Capture the cell that displays the provided text and extract its (X, Y) central coordinate. 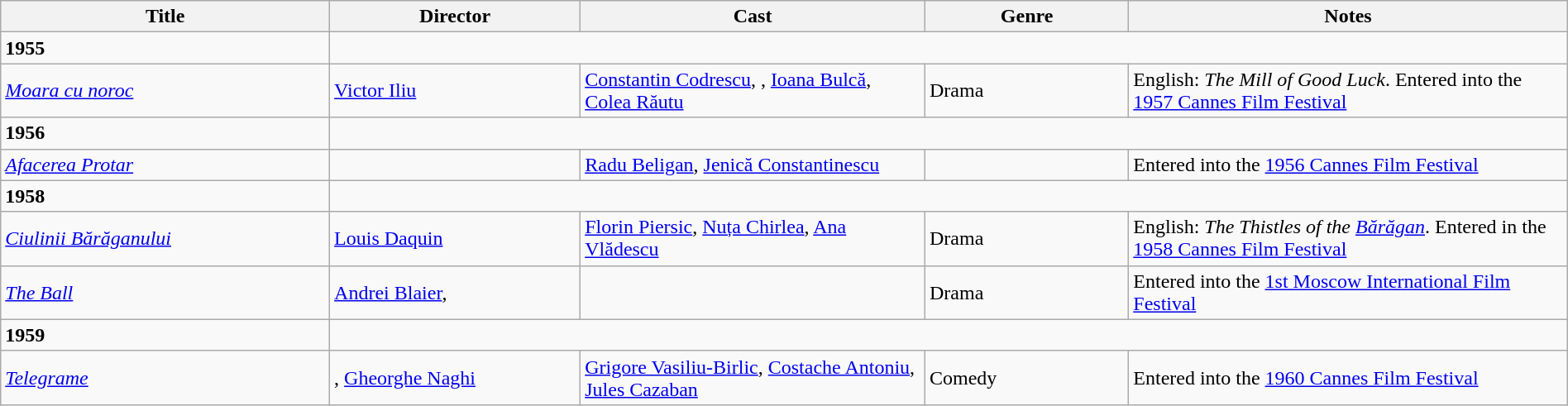
Comedy (1026, 377)
Telegrame (165, 377)
1959 (165, 335)
Entered into the 1956 Cannes Film Festival (1348, 165)
Cast (753, 17)
Entered into the 1960 Cannes Film Festival (1348, 377)
English: The Mill of Good Luck. Entered into the 1957 Cannes Film Festival (1348, 91)
Grigore Vasiliu-Birlic, Costache Antoniu, Jules Cazaban (753, 377)
Genre (1026, 17)
Title (165, 17)
The Ball (165, 293)
Radu Beligan, Jenică Constantinescu (753, 165)
Director (455, 17)
Andrei Blaier, (455, 293)
Ciulinii Bărăganului (165, 238)
Victor Iliu (455, 91)
1958 (165, 196)
English: The Thistles of the Bărăgan. Entered in the 1958 Cannes Film Festival (1348, 238)
Florin Piersic, Nuța Chirlea, Ana Vlădescu (753, 238)
Afacerea Protar (165, 165)
1955 (165, 48)
Entered into the 1st Moscow International Film Festival (1348, 293)
Notes (1348, 17)
Constantin Codrescu, , Ioana Bulcă, Colea Răutu (753, 91)
Moara cu noroc (165, 91)
, Gheorghe Naghi (455, 377)
1956 (165, 133)
Louis Daquin (455, 238)
